Capture the cell that displays the provided text and extract its [X, Y] central coordinate. 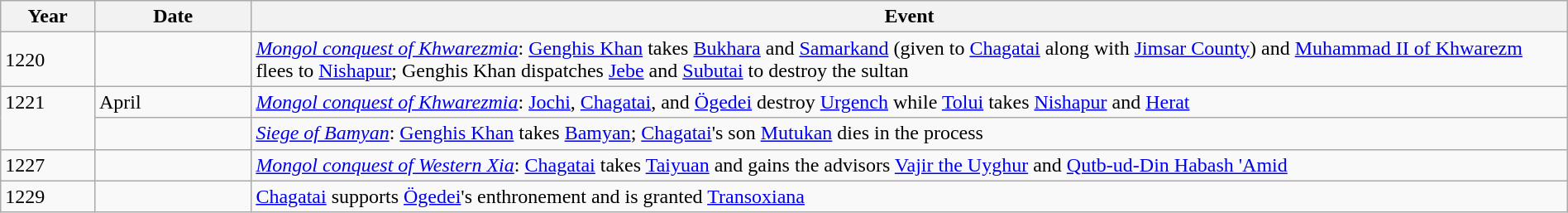
Mongol conquest of Western Xia: Chagatai takes Taiyuan and gains the advisors Vajir the Uyghur and Qutb-ud-Din Habash 'Amid [910, 165]
Siege of Bamyan: Genghis Khan takes Bamyan; Chagatai's son Mutukan dies in the process [910, 133]
April [172, 102]
Mongol conquest of Khwarezmia: Jochi, Chagatai, and Ögedei destroy Urgench while Tolui takes Nishapur and Herat [910, 102]
Year [48, 17]
1229 [48, 196]
Event [910, 17]
1227 [48, 165]
Date [172, 17]
Chagatai supports Ögedei's enthronement and is granted Transoxiana [910, 196]
1221 [48, 118]
1220 [48, 60]
